Scan for the cell matching the given text and deliver its (x, y) coordinate at center. 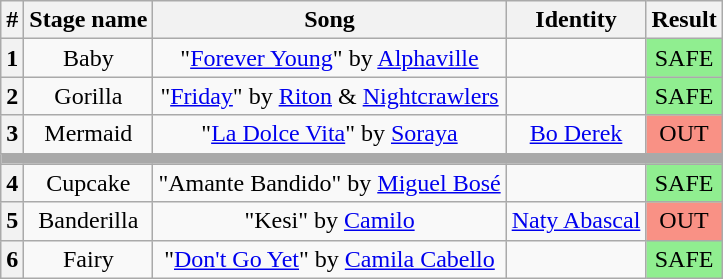
1 (12, 58)
6 (12, 259)
2 (12, 96)
5 (12, 221)
Banderilla (88, 221)
"Don't Go Yet" by Camila Cabello (330, 259)
Result (684, 20)
Gorilla (88, 96)
"Kesi" by Camilo (330, 221)
"Amante Bandido" by Miguel Bosé (330, 183)
Bo Derek (576, 134)
3 (12, 134)
"Forever Young" by Alphaville (330, 58)
Baby (88, 58)
Identity (576, 20)
# (12, 20)
Cupcake (88, 183)
Naty Abascal (576, 221)
Fairy (88, 259)
"Friday" by Riton & Nightcrawlers (330, 96)
4 (12, 183)
Mermaid (88, 134)
Song (330, 20)
"La Dolce Vita" by Soraya (330, 134)
Stage name (88, 20)
